Extract the [X, Y] coordinate from the center of the cell holding the provided text.  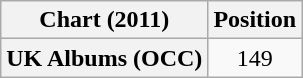
Chart (2011) [104, 20]
149 [255, 58]
UK Albums (OCC) [104, 58]
Position [255, 20]
